Extract the [x, y] coordinate from the center of the cell holding the provided text.  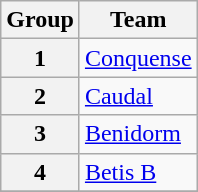
Group [40, 20]
1 [40, 58]
Betis B [138, 172]
Team [138, 20]
Conquense [138, 58]
Caudal [138, 96]
4 [40, 172]
2 [40, 96]
3 [40, 134]
Benidorm [138, 134]
